Capture the cell that displays the provided text and extract its (x, y) central coordinate. 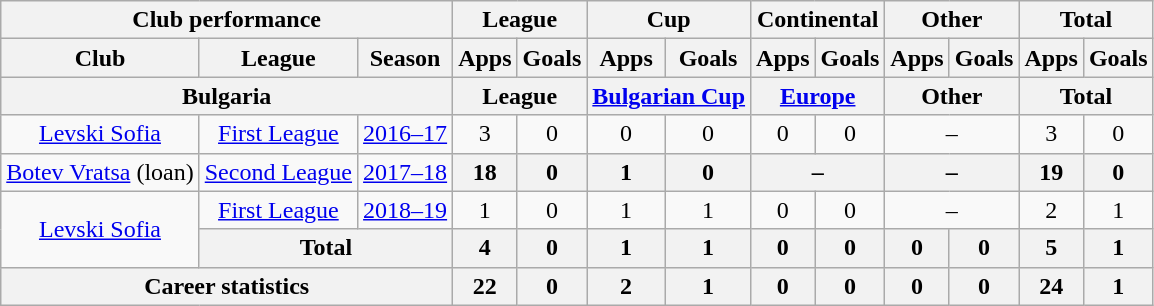
Cup (669, 20)
Career statistics (227, 286)
24 (1051, 286)
2016–17 (406, 134)
Club (100, 58)
19 (1051, 172)
4 (485, 248)
Bulgarian Cup (669, 96)
Continental (818, 20)
5 (1051, 248)
Club performance (227, 20)
Botev Vratsa (loan) (100, 172)
18 (485, 172)
2018–19 (406, 210)
Bulgaria (227, 96)
Second League (278, 172)
2017–18 (406, 172)
Season (406, 58)
Europe (818, 96)
22 (485, 286)
